Return the (X, Y) coordinate for the center point of the cell that contains the specified text.  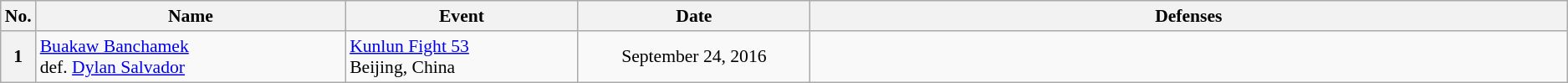
Event (462, 16)
Kunlun Fight 53Beijing, China (462, 57)
No. (18, 16)
Date (694, 16)
1 (18, 57)
Name (191, 16)
Buakaw Banchamekdef. Dylan Salvador (191, 57)
Defenses (1189, 16)
September 24, 2016 (694, 57)
